Find where the given text appears and provide that cell's center as (x, y) coordinate. 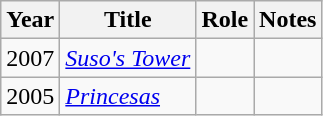
Suso's Tower (128, 58)
Title (128, 20)
Notes (288, 20)
2007 (30, 58)
Year (30, 20)
Role (225, 20)
2005 (30, 96)
Princesas (128, 96)
